Output the (x, y) coordinate of the center of the cell containing the given text.  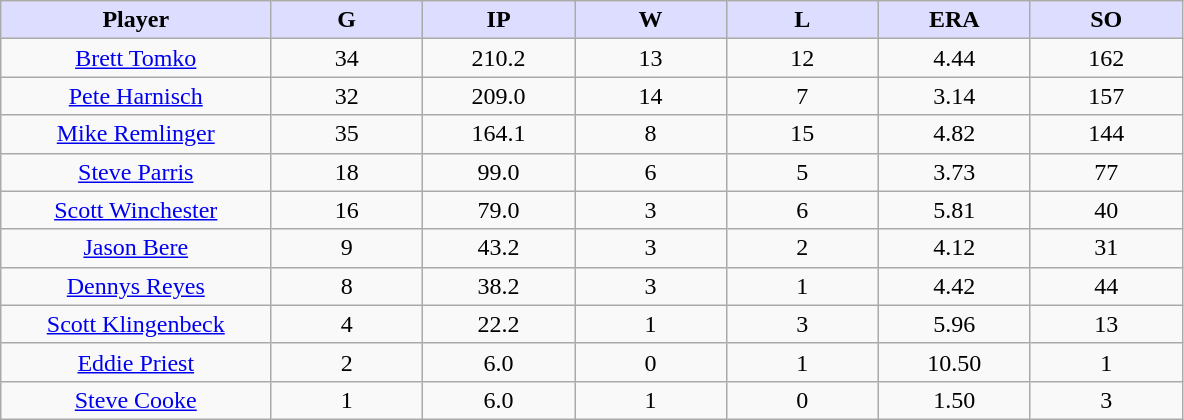
40 (1106, 210)
77 (1106, 172)
5.96 (954, 324)
16 (347, 210)
4 (347, 324)
10.50 (954, 362)
Mike Remlinger (136, 134)
9 (347, 248)
Brett Tomko (136, 58)
44 (1106, 286)
4.42 (954, 286)
12 (802, 58)
164.1 (499, 134)
SO (1106, 20)
5 (802, 172)
144 (1106, 134)
15 (802, 134)
209.0 (499, 96)
Pete Harnisch (136, 96)
Eddie Priest (136, 362)
18 (347, 172)
31 (1106, 248)
Player (136, 20)
38.2 (499, 286)
32 (347, 96)
3.14 (954, 96)
14 (651, 96)
L (802, 20)
Scott Klingenbeck (136, 324)
35 (347, 134)
5.81 (954, 210)
99.0 (499, 172)
G (347, 20)
7 (802, 96)
Jason Bere (136, 248)
W (651, 20)
ERA (954, 20)
Steve Parris (136, 172)
4.82 (954, 134)
157 (1106, 96)
210.2 (499, 58)
3.73 (954, 172)
162 (1106, 58)
4.12 (954, 248)
IP (499, 20)
4.44 (954, 58)
Steve Cooke (136, 400)
79.0 (499, 210)
43.2 (499, 248)
22.2 (499, 324)
Dennys Reyes (136, 286)
1.50 (954, 400)
Scott Winchester (136, 210)
34 (347, 58)
